Provide the [X, Y] coordinate of the cell's center where the given text is located.  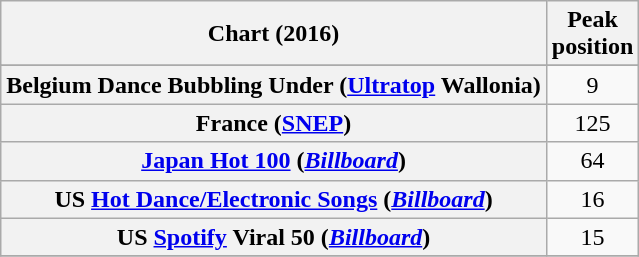
Chart (2016) [274, 34]
9 [592, 85]
US Spotify Viral 50 (Billboard) [274, 237]
France (SNEP) [274, 123]
Peak position [592, 34]
16 [592, 199]
125 [592, 123]
15 [592, 237]
64 [592, 161]
US Hot Dance/Electronic Songs (Billboard) [274, 199]
Belgium Dance Bubbling Under (Ultratop Wallonia) [274, 85]
Japan Hot 100 (Billboard) [274, 161]
